Determine the [X, Y] coordinate at the center of the cell enclosing the given text.  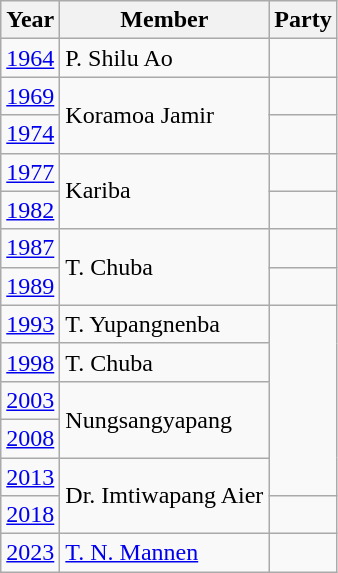
Koramoa Jamir [164, 115]
T. Yupangnenba [164, 324]
1964 [30, 58]
Year [30, 20]
2008 [30, 438]
2018 [30, 515]
P. Shilu Ao [164, 58]
1987 [30, 248]
2013 [30, 477]
2003 [30, 400]
1989 [30, 286]
Party [303, 20]
1969 [30, 96]
Nungsangyapang [164, 419]
T. N. Mannen [164, 553]
Dr. Imtiwapang Aier [164, 496]
2023 [30, 553]
1977 [30, 172]
1982 [30, 210]
Member [164, 20]
1993 [30, 324]
1974 [30, 134]
Kariba [164, 191]
1998 [30, 362]
